Scan for the cell matching the given text and deliver its (x, y) coordinate at center. 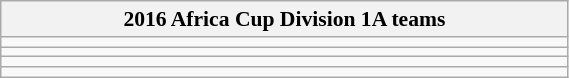
2016 Africa Cup Division 1A teams (284, 19)
